Return (x, y) of the center of cell containing provided text 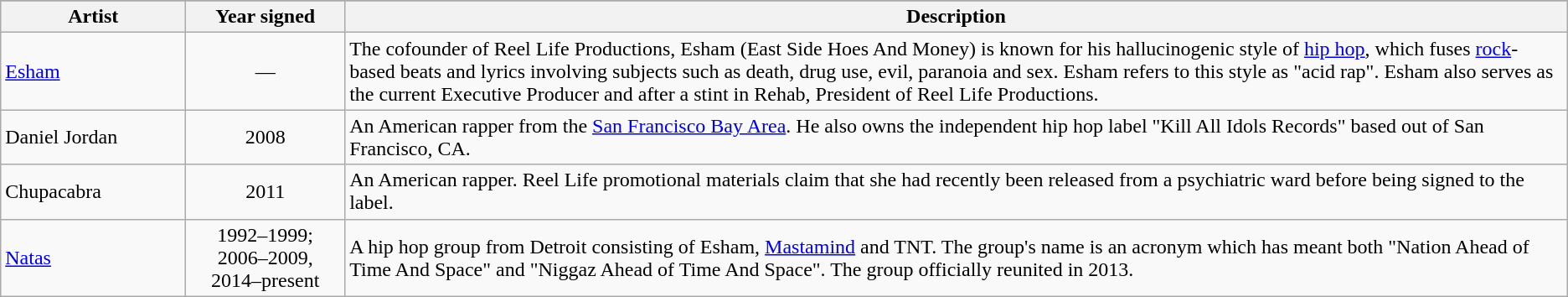
Year signed (266, 17)
Daniel Jordan (94, 138)
Esham (94, 71)
Artist (94, 17)
Chupacabra (94, 191)
Natas (94, 258)
2008 (266, 138)
1992–1999; 2006–2009, 2014–present (266, 258)
— (266, 71)
2011 (266, 191)
Description (957, 17)
